Find where the given text appears and provide that cell's center as (x, y) coordinate. 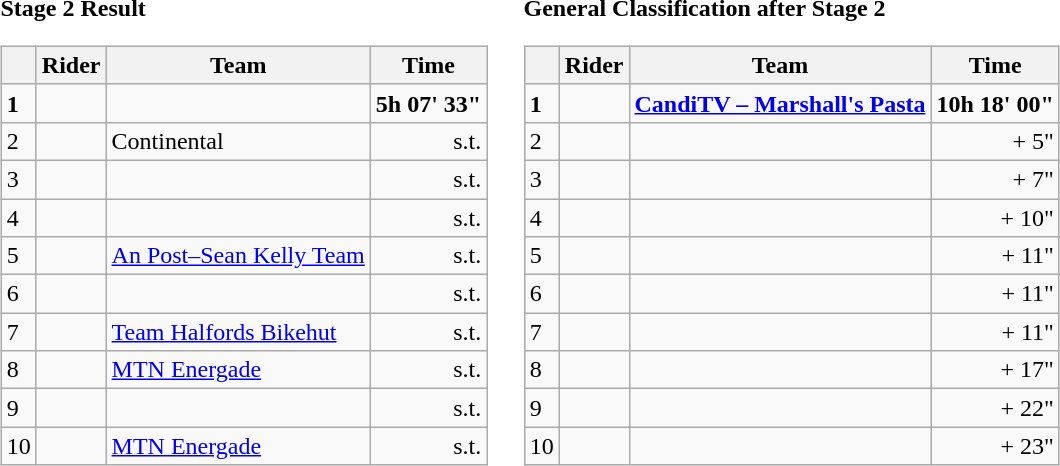
CandiTV – Marshall's Pasta (780, 103)
+ 5" (995, 141)
10h 18' 00" (995, 103)
+ 10" (995, 217)
5h 07' 33" (428, 103)
+ 17" (995, 370)
Team Halfords Bikehut (238, 332)
+ 22" (995, 408)
+ 7" (995, 179)
Continental (238, 141)
An Post–Sean Kelly Team (238, 256)
+ 23" (995, 446)
